Determine the (x, y) coordinate at the center of the cell enclosing the given text.  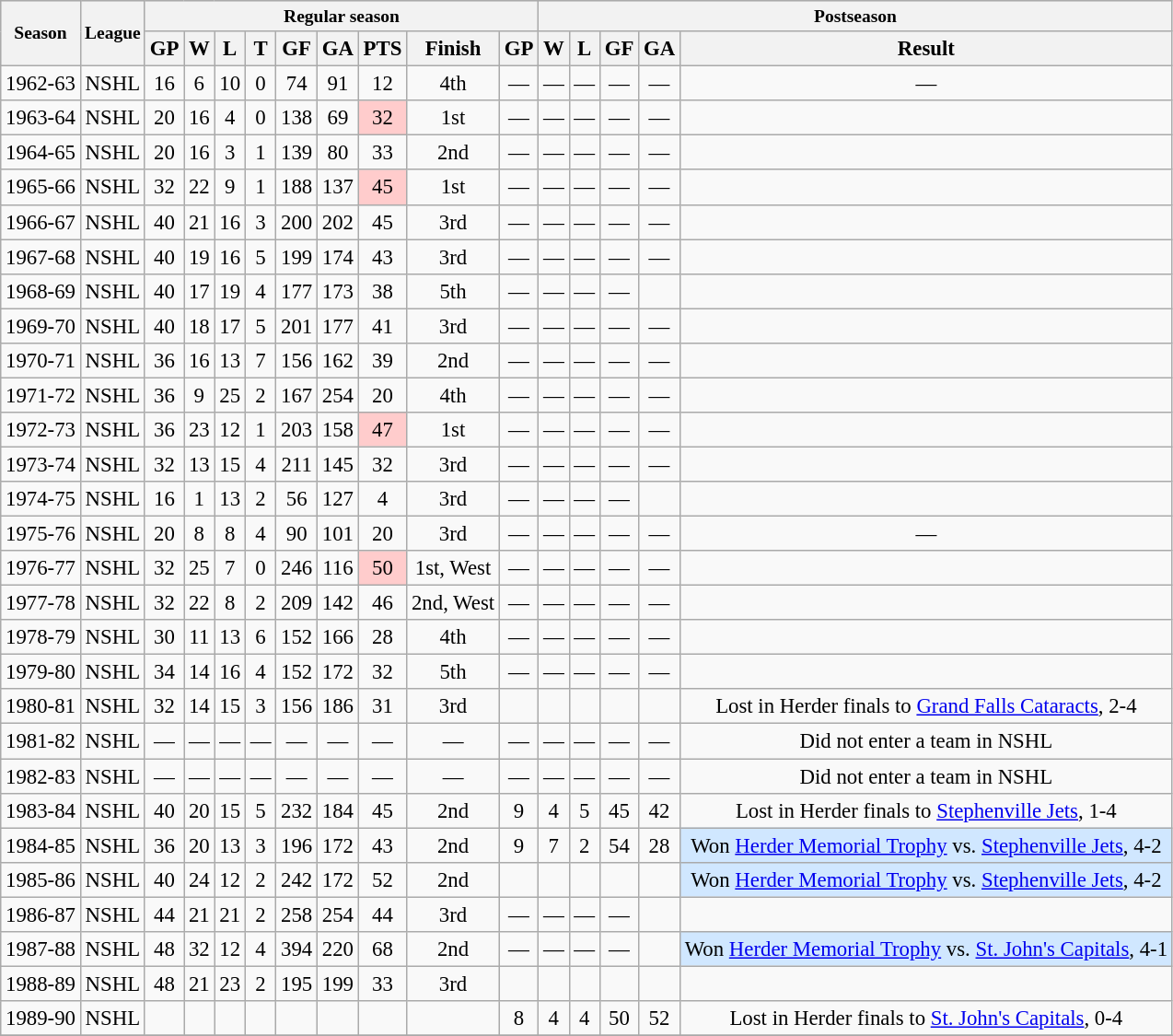
1989-90 (41, 1019)
41 (382, 326)
34 (164, 672)
42 (659, 810)
127 (339, 499)
1963-64 (41, 118)
Lost in Herder finals to St. John's Capitals, 0-4 (926, 1019)
184 (339, 810)
1975-76 (41, 534)
394 (296, 949)
1967-68 (41, 257)
232 (296, 810)
Season (41, 33)
Lost in Herder finals to Grand Falls Cataracts, 2-4 (926, 706)
202 (339, 222)
10 (230, 84)
Result (926, 49)
173 (339, 291)
18 (199, 326)
1986-87 (41, 914)
91 (339, 84)
258 (296, 914)
Lost in Herder finals to Stephenville Jets, 1-4 (926, 810)
1st, West (453, 568)
47 (382, 430)
142 (339, 603)
174 (339, 257)
1981-82 (41, 741)
1977-78 (41, 603)
2nd, West (453, 603)
74 (296, 84)
196 (296, 845)
Finish (453, 49)
188 (296, 188)
167 (296, 395)
1969-70 (41, 326)
80 (339, 153)
209 (296, 603)
201 (296, 326)
1968-69 (41, 291)
46 (382, 603)
242 (296, 879)
30 (164, 637)
158 (339, 430)
1979-80 (41, 672)
1973-74 (41, 464)
116 (339, 568)
1983-84 (41, 810)
195 (296, 984)
1962-63 (41, 84)
101 (339, 534)
145 (339, 464)
Won Herder Memorial Trophy vs. St. John's Capitals, 4-1 (926, 949)
PTS (382, 49)
186 (339, 706)
1965-66 (41, 188)
137 (339, 188)
246 (296, 568)
24 (199, 879)
League (112, 33)
200 (296, 222)
1976-77 (41, 568)
138 (296, 118)
1988-89 (41, 984)
69 (339, 118)
1984-85 (41, 845)
39 (382, 361)
38 (382, 291)
1982-83 (41, 776)
Regular season (341, 17)
1978-79 (41, 637)
203 (296, 430)
Postseason (856, 17)
1966-67 (41, 222)
68 (382, 949)
1972-73 (41, 430)
31 (382, 706)
211 (296, 464)
220 (339, 949)
T (260, 49)
1987-88 (41, 949)
1964-65 (41, 153)
1971-72 (41, 395)
1980-81 (41, 706)
1974-75 (41, 499)
11 (199, 637)
139 (296, 153)
166 (339, 637)
90 (296, 534)
1970-71 (41, 361)
56 (296, 499)
162 (339, 361)
1985-86 (41, 879)
54 (619, 845)
